Scan for the cell matching the given text and deliver its (x, y) coordinate at center. 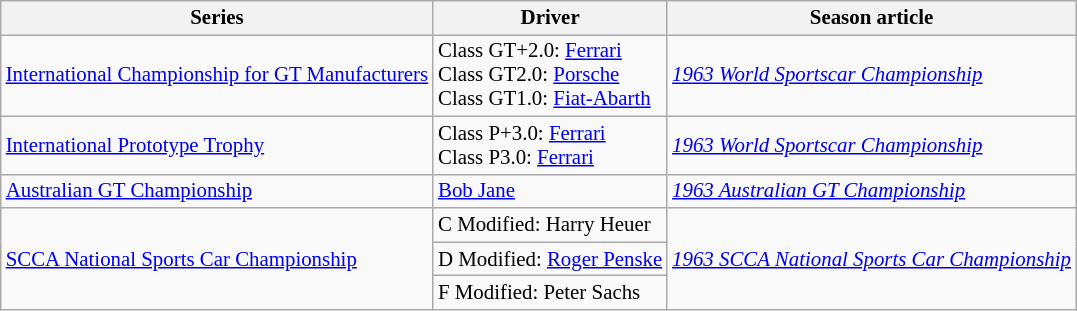
Class P+3.0: Ferrari Class P3.0: Ferrari (550, 145)
Class GT+2.0: Ferrari Class GT2.0: Porsche Class GT1.0: Fiat-Abarth (550, 75)
Season article (872, 18)
1963 Australian GT Championship (872, 191)
International Prototype Trophy (217, 145)
Australian GT Championship (217, 191)
C Modified: Harry Heuer (550, 225)
Bob Jane (550, 191)
D Modified: Roger Penske (550, 259)
International Championship for GT Manufacturers (217, 75)
1963 SCCA National Sports Car Championship (872, 259)
F Modified: Peter Sachs (550, 293)
Series (217, 18)
SCCA National Sports Car Championship (217, 259)
Driver (550, 18)
